Search for the cell housing the specified text and yield its [X, Y] center coordinate. 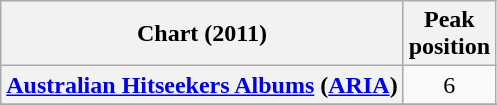
Peakposition [449, 34]
Chart (2011) [202, 34]
Australian Hitseekers Albums (ARIA) [202, 85]
6 [449, 85]
